Output the [X, Y] coordinate of the center of the cell containing the given text.  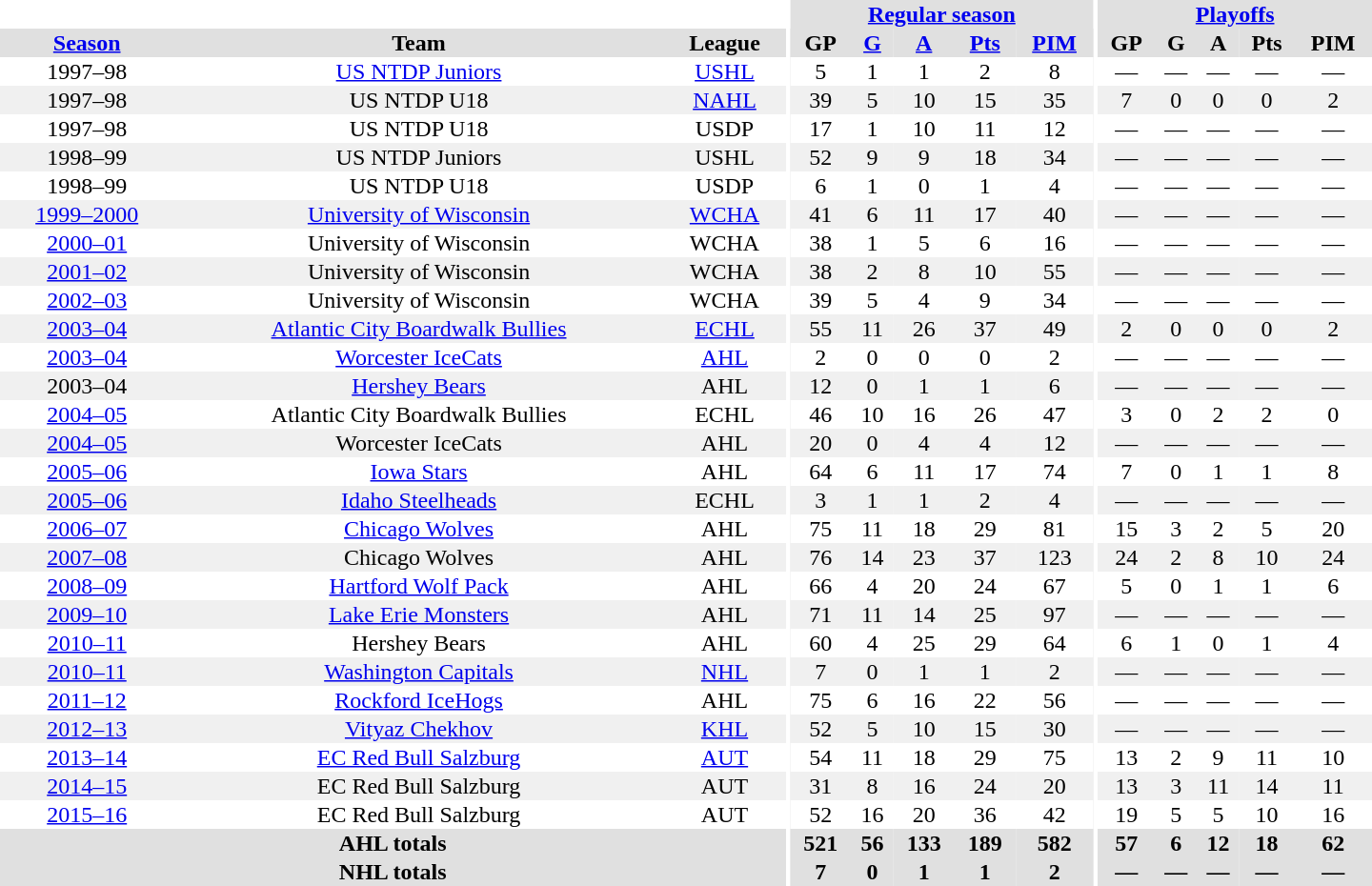
2002–03 [87, 300]
41 [820, 214]
35 [1055, 100]
42 [1055, 815]
30 [1055, 729]
60 [820, 643]
1999–2000 [87, 214]
19 [1126, 815]
66 [820, 586]
AHL totals [393, 843]
36 [985, 815]
49 [1055, 329]
62 [1333, 843]
2015–16 [87, 815]
2008–09 [87, 586]
2013–14 [87, 757]
Lake Erie Monsters [418, 614]
67 [1055, 586]
46 [820, 414]
Team [418, 43]
2006–07 [87, 529]
22 [985, 700]
133 [924, 843]
Vityaz Chekhov [418, 729]
31 [820, 786]
47 [1055, 414]
189 [985, 843]
Iowa Stars [418, 472]
40 [1055, 214]
Washington Capitals [418, 672]
74 [1055, 472]
57 [1126, 843]
2001–02 [87, 272]
2009–10 [87, 614]
76 [820, 557]
521 [820, 843]
2000–01 [87, 243]
KHL [725, 729]
Playoffs [1235, 14]
71 [820, 614]
Hartford Wolf Pack [418, 586]
23 [924, 557]
Rockford IceHogs [418, 700]
2012–13 [87, 729]
NHL [725, 672]
NAHL [725, 100]
123 [1055, 557]
League [725, 43]
81 [1055, 529]
Season [87, 43]
97 [1055, 614]
2011–12 [87, 700]
582 [1055, 843]
2014–15 [87, 786]
Regular season [941, 14]
Idaho Steelheads [418, 500]
54 [820, 757]
NHL totals [393, 872]
2007–08 [87, 557]
